From the cell containing the given text, extract its center point as (X, Y) coordinate. 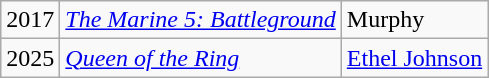
The Marine 5: Battleground (200, 20)
Ethel Johnson (414, 58)
2017 (30, 20)
Murphy (414, 20)
2025 (30, 58)
Queen of the Ring (200, 58)
